For the text-containing cell, return its midpoint in (X, Y) coordinate format. 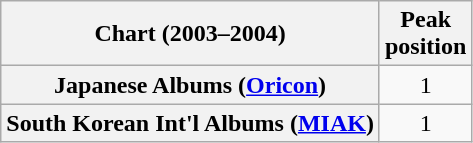
Chart (2003–2004) (190, 34)
Peakposition (425, 34)
South Korean Int'l Albums (MIAK) (190, 123)
Japanese Albums (Oricon) (190, 85)
